Determine the [x, y] coordinate at the center of the cell enclosing the given text.  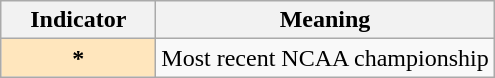
Most recent NCAA championship [325, 58]
* [78, 58]
Meaning [325, 20]
Indicator [78, 20]
